Return [X, Y] of the center of cell containing provided text 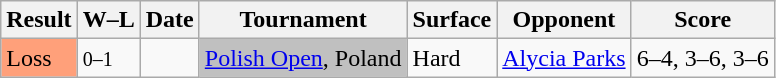
Result [39, 20]
Hard [452, 58]
Polish Open, Poland [303, 58]
W–L [108, 20]
Opponent [564, 20]
Loss [39, 58]
6–4, 3–6, 3–6 [702, 58]
Tournament [303, 20]
0–1 [108, 58]
Surface [452, 20]
Alycia Parks [564, 58]
Date [170, 20]
Score [702, 20]
